From the cell containing the given text, extract its center point as [x, y] coordinate. 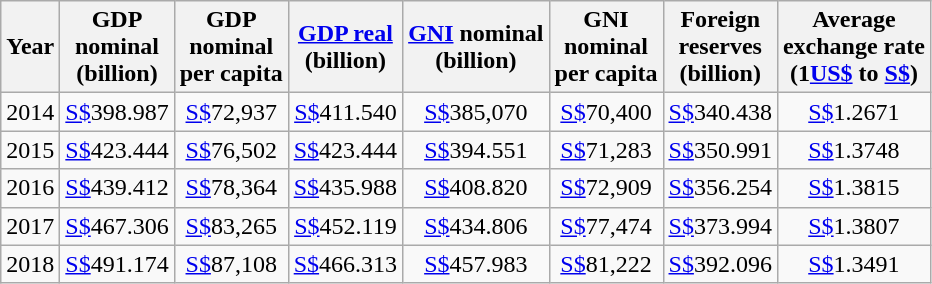
S$76,502 [231, 150]
S$356.254 [720, 188]
S$385,070 [476, 112]
Year [30, 47]
S$408.820 [476, 188]
S$1.3748 [854, 150]
S$1.2671 [854, 112]
S$71,283 [606, 150]
S$467.306 [117, 226]
S$491.174 [117, 264]
S$373.994 [720, 226]
S$439.412 [117, 188]
S$70,400 [606, 112]
2015 [30, 150]
S$340.438 [720, 112]
Foreignreserves(billion) [720, 47]
S$1.3491 [854, 264]
GNI nominal(billion) [476, 47]
S$78,364 [231, 188]
GDP real(billion) [345, 47]
S$81,222 [606, 264]
S$452.119 [345, 226]
S$1.3815 [854, 188]
S$394.551 [476, 150]
S$87,108 [231, 264]
S$350.991 [720, 150]
2018 [30, 264]
2016 [30, 188]
S$72,937 [231, 112]
GDPnominalper capita [231, 47]
S$457.983 [476, 264]
GDPnominal(billion) [117, 47]
Averageexchange rate(1US$ to S$) [854, 47]
S$398.987 [117, 112]
S$434.806 [476, 226]
S$411.540 [345, 112]
2017 [30, 226]
S$1.3807 [854, 226]
GNInominalper capita [606, 47]
S$435.988 [345, 188]
S$392.096 [720, 264]
S$466.313 [345, 264]
S$83,265 [231, 226]
S$72,909 [606, 188]
S$77,474 [606, 226]
2014 [30, 112]
